Locate the cell with the specified text and output its [X, Y] center coordinate. 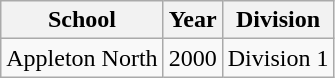
2000 [192, 58]
Division 1 [278, 58]
Appleton North [82, 58]
Division [278, 20]
School [82, 20]
Year [192, 20]
